Detect which cell encompasses the target text, then output its (X, Y) center coordinate. 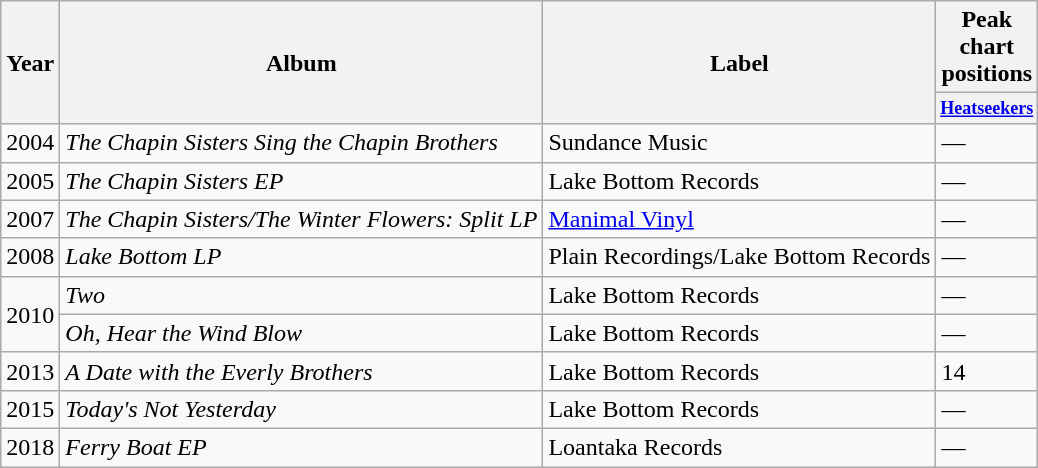
2013 (30, 371)
2004 (30, 143)
Label (740, 62)
Year (30, 62)
2007 (30, 219)
Manimal Vinyl (740, 219)
Sundance Music (740, 143)
Today's Not Yesterday (302, 409)
Lake Bottom LP (302, 257)
The Chapin Sisters/The Winter Flowers: Split LP (302, 219)
2018 (30, 447)
2015 (30, 409)
The Chapin Sisters EP (302, 181)
2005 (30, 181)
A Date with the Everly Brothers (302, 371)
14 (987, 371)
2010 (30, 314)
Loantaka Records (740, 447)
Oh, Hear the Wind Blow (302, 333)
Peak chart positions (987, 47)
Two (302, 295)
Ferry Boat EP (302, 447)
The Chapin Sisters Sing the Chapin Brothers (302, 143)
Plain Recordings/Lake Bottom Records (740, 257)
2008 (30, 257)
Heatseekers (987, 108)
Album (302, 62)
